Provide the (x, y) coordinate of the cell's center where the given text is located.  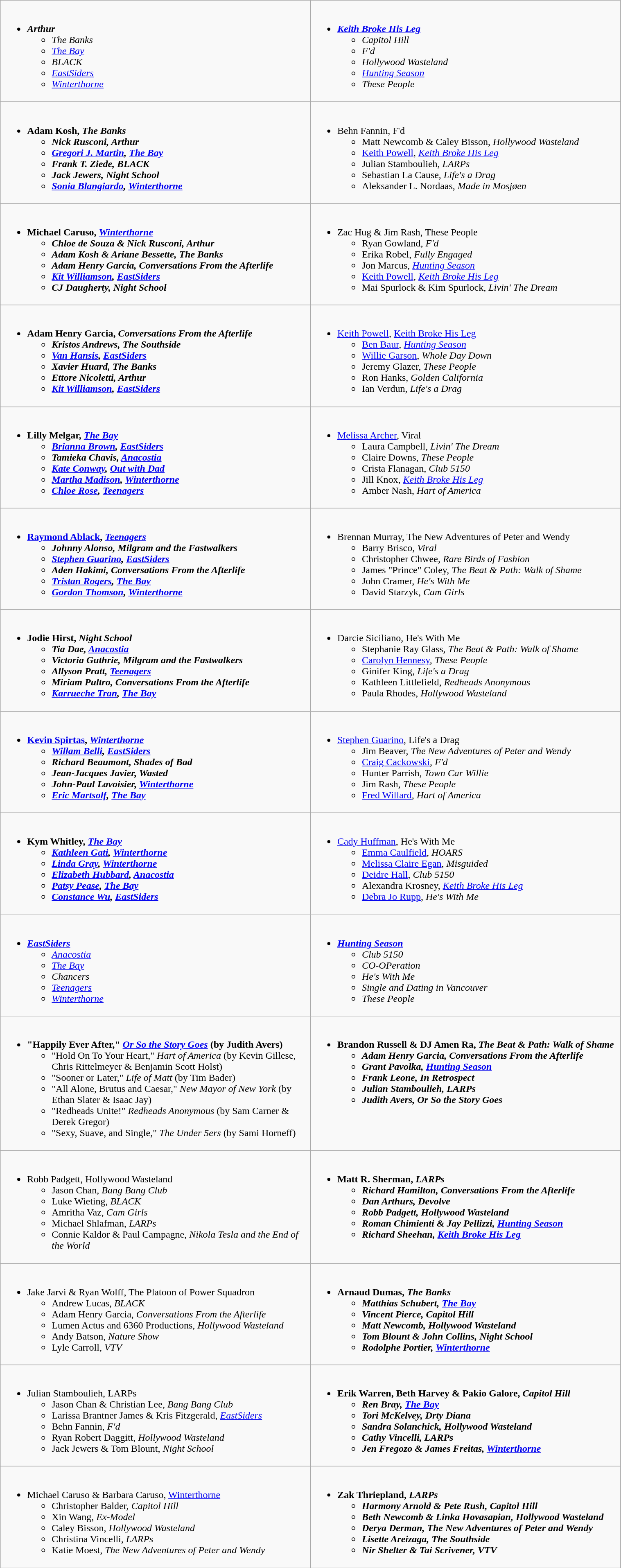
EastSidersAnacostiaThe BayChancersTeenagersWinterthorne (156, 965)
Kym Whitley, The BayKathleen Gati, WinterthorneLinda Gray, WinterthorneElizabeth Hubbard, AnacostiaPatsy Pease, The BayConstance Wu, EastSiders (156, 863)
Hunting SeasonClub 5150CO-OPerationHe's With MeSingle and Dating in VancouverThese People (465, 965)
Adam Kosh, The BanksNick Rusconi, ArthurGregori J. Martin, The BayFrank T. Ziede, BLACKJack Jewers, Night SchoolSonia Blangiardo, Winterthorne (156, 153)
Lilly Melgar, The BayBrianna Brown, EastSidersTamieka Chavis, AnacostiaKate Conway, Out with DadMartha Madison, WinterthorneChloe Rose, Teenagers (156, 457)
ArthurThe BanksThe BayBLACKEastSidersWinterthorne (156, 51)
Keith Broke His LegCapitol HillF'dHollywood WastelandHunting SeasonThese People (465, 51)
